Provide the [x, y] coordinate of the cell's center where the given text is located.  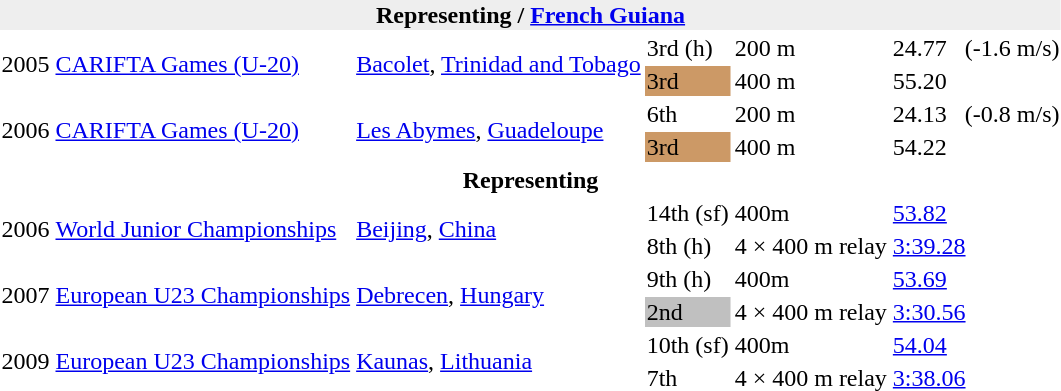
53.69 [976, 279]
Debrecen, Hungary [499, 296]
14th (sf) [688, 213]
9th (h) [688, 279]
3rd (h) [688, 48]
24.13 (-0.8 m/s) [976, 114]
6th [688, 114]
54.04 [976, 345]
2005 [26, 64]
World Junior Championships [203, 230]
54.22 [976, 147]
Les Abymes, Guadeloupe [499, 130]
10th (sf) [688, 345]
Bacolet, Trinidad and Tobago [499, 64]
24.77 (-1.6 m/s) [976, 48]
8th (h) [688, 246]
2nd [688, 312]
Representing / French Guiana [530, 15]
53.82 [976, 213]
European U23 Championships [203, 296]
2007 [26, 296]
3:39.28 [976, 246]
55.20 [976, 81]
Beijing, China [499, 230]
3:30.56 [976, 312]
Representing [530, 180]
